For the text-containing cell, return its midpoint in (x, y) coordinate format. 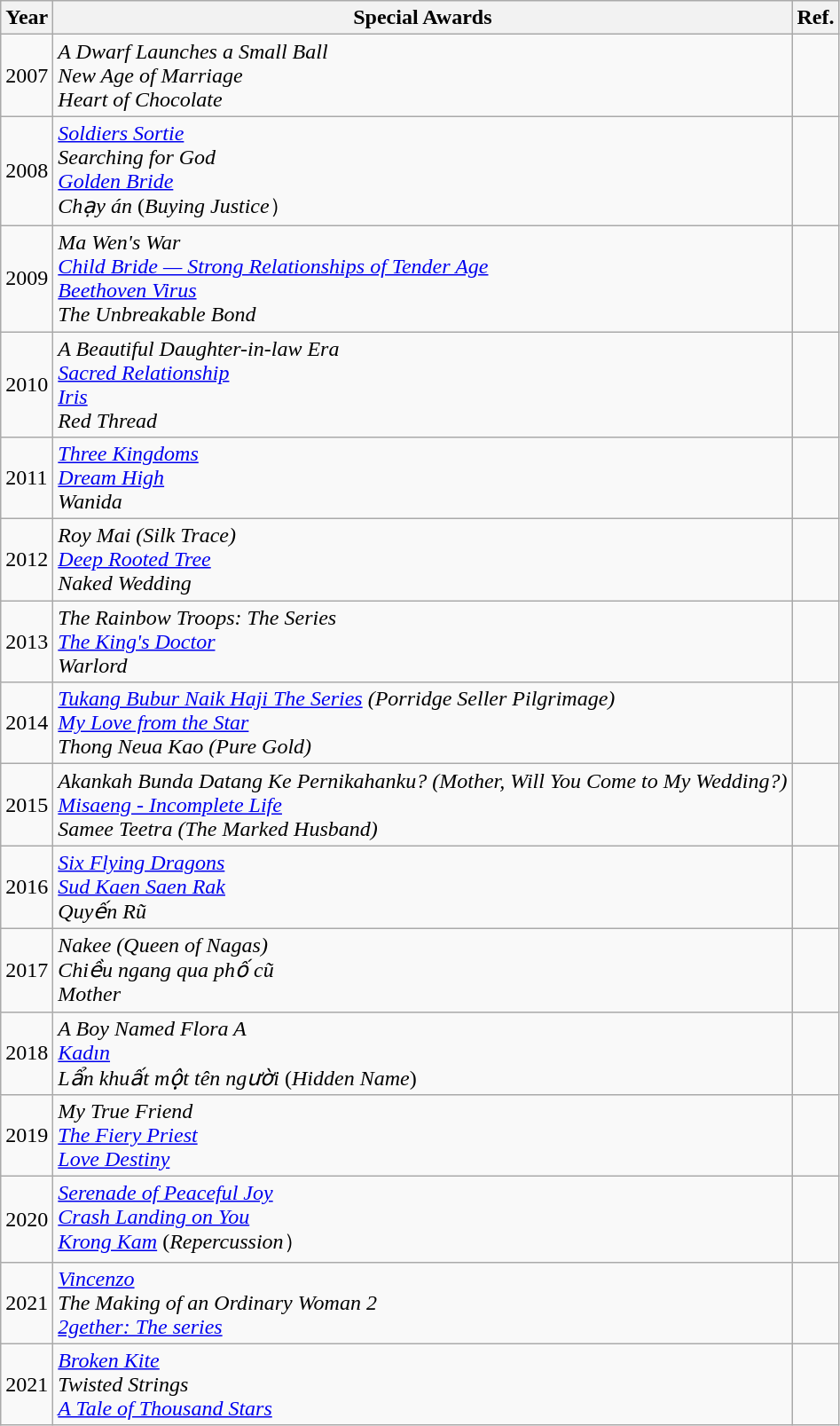
2020 (27, 1219)
Nakee (Queen of Nagas) Chiều ngang qua phố cũ Mother (422, 970)
Tukang Bubur Naik Haji The Series (Porridge Seller Pilgrimage) My Love from the Star Thong Neua Kao (Pure Gold) (422, 723)
2018 (27, 1053)
Ma Wen's War Child Bride — Strong Relationships of Tender Age Beethoven Virus The Unbreakable Bond (422, 279)
2011 (27, 478)
2010 (27, 385)
Six Flying Dragons Sud Kaen Saen Rak Quyến Rũ (422, 887)
A Beautiful Daughter-in-law Era Sacred Relationship Iris Red Thread (422, 385)
2013 (27, 642)
2012 (27, 560)
2009 (27, 279)
My True Friend The Fiery Priest Love Destiny (422, 1136)
Serenade of Peaceful Joy Crash Landing on You Krong Kam (Repercussion） (422, 1219)
Vincenzo The Making of an Ordinary Woman 2 2gether: The series (422, 1303)
2007 (27, 75)
A Dwarf Launches a Small Ball New Age of Marriage Heart of Chocolate (422, 75)
2015 (27, 805)
Broken Kite Twisted Strings A Tale of Thousand Stars (422, 1384)
Year (27, 18)
Soldiers Sortie Searching for God Golden Bride Chạy án (Buying Justice） (422, 171)
2016 (27, 887)
Ref. (816, 18)
2008 (27, 171)
A Boy Named Flora A Kadın Lẩn khuất một tên người (Hidden Name) (422, 1053)
2014 (27, 723)
Akankah Bunda Datang Ke Pernikahanku? (Mother, Will You Come to My Wedding?) Misaeng - Incomplete Life Samee Teetra (The Marked Husband) (422, 805)
2017 (27, 970)
Special Awards (422, 18)
Three Kingdoms Dream High Wanida (422, 478)
The Rainbow Troops: The Series The King's Doctor Warlord (422, 642)
Roy Mai (Silk Trace) Deep Rooted Tree Naked Wedding (422, 560)
2019 (27, 1136)
